Scan for the cell matching the given text and deliver its (x, y) coordinate at center. 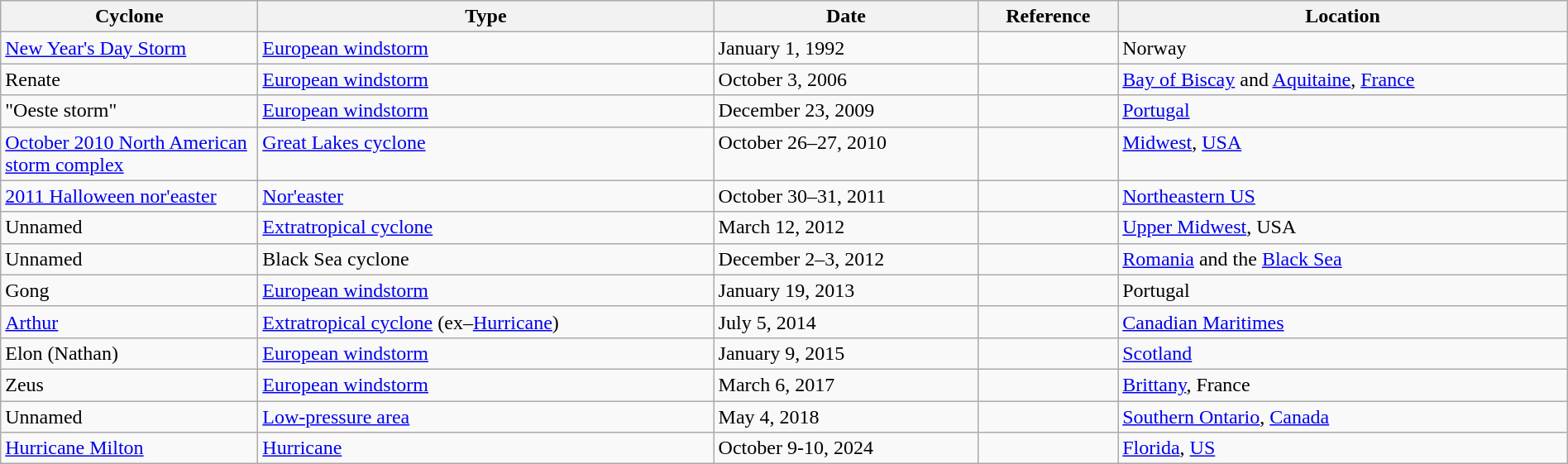
Upper Midwest, USA (1343, 227)
Elon (Nathan) (129, 353)
Bay of Biscay and Aquitaine, France (1343, 79)
Type (486, 17)
December 23, 2009 (846, 111)
Nor'easter (486, 196)
October 9-10, 2024 (846, 448)
Location (1343, 17)
Date (846, 17)
October 3, 2006 (846, 79)
January 19, 2013 (846, 290)
Gong (129, 290)
Cyclone (129, 17)
October 26–27, 2010 (846, 154)
July 5, 2014 (846, 322)
March 6, 2017 (846, 385)
Norway (1343, 48)
Hurricane Milton (129, 448)
Romania and the Black Sea (1343, 259)
2011 Halloween nor'easter (129, 196)
Low-pressure area (486, 416)
Florida, US (1343, 448)
Midwest, USA (1343, 154)
Hurricane (486, 448)
Extratropical cyclone (486, 227)
Black Sea cyclone (486, 259)
May 4, 2018 (846, 416)
Zeus (129, 385)
Extratropical cyclone (ex–Hurricane) (486, 322)
"Oeste storm" (129, 111)
Great Lakes cyclone (486, 154)
Brittany, France (1343, 385)
Scotland (1343, 353)
December 2–3, 2012 (846, 259)
Canadian Maritimes (1343, 322)
October 2010 North American storm complex (129, 154)
January 9, 2015 (846, 353)
October 30–31, 2011 (846, 196)
March 12, 2012 (846, 227)
January 1, 1992 (846, 48)
Arthur (129, 322)
Southern Ontario, Canada (1343, 416)
New Year's Day Storm (129, 48)
Northeastern US (1343, 196)
Reference (1049, 17)
Renate (129, 79)
